Locate the cell with the specified text and output its [X, Y] center coordinate. 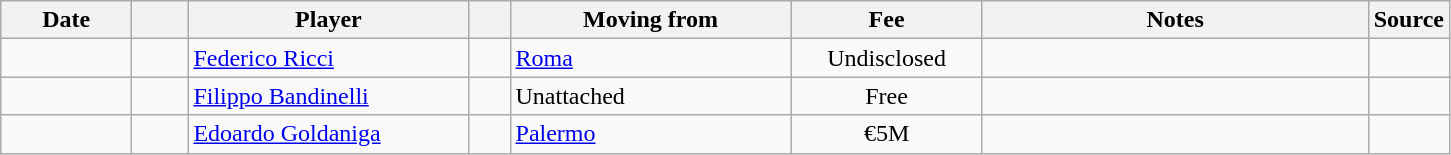
Date [66, 20]
Moving from [650, 20]
Filippo Bandinelli [328, 96]
Palermo [650, 134]
Federico Ricci [328, 58]
Roma [650, 58]
Notes [1175, 20]
Unattached [650, 96]
Free [886, 96]
Undisclosed [886, 58]
€5M [886, 134]
Fee [886, 20]
Player [328, 20]
Edoardo Goldaniga [328, 134]
Source [1408, 20]
